Capture the cell that displays the provided text and extract its [x, y] central coordinate. 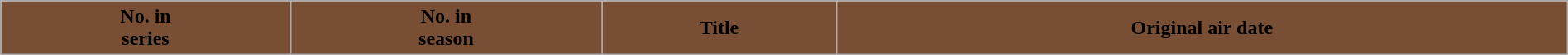
No. inseason [446, 28]
No. inseries [146, 28]
Original air date [1202, 28]
Title [719, 28]
